Return the [X, Y] coordinate for the center point of the cell that contains the specified text.  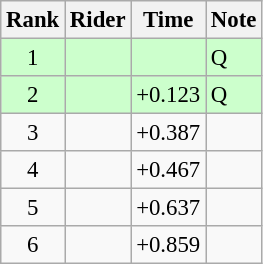
4 [33, 170]
1 [33, 58]
+0.859 [168, 245]
6 [33, 245]
Note [234, 20]
Rider [98, 20]
+0.467 [168, 170]
3 [33, 133]
Rank [33, 20]
5 [33, 208]
2 [33, 95]
+0.637 [168, 208]
+0.387 [168, 133]
+0.123 [168, 95]
Time [168, 20]
